Identify which cell holds the provided text, then report its (x, y) central coordinate. 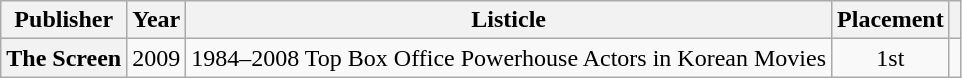
Listicle (509, 20)
Year (156, 20)
1st (891, 58)
The Screen (64, 58)
2009 (156, 58)
1984–2008 Top Box Office Powerhouse Actors in Korean Movies (509, 58)
Publisher (64, 20)
Placement (891, 20)
